Search for the cell housing the specified text and yield its [x, y] center coordinate. 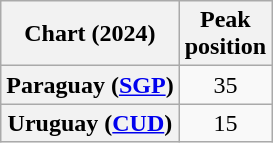
Paraguay (SGP) [90, 85]
Peakposition [225, 34]
Chart (2024) [90, 34]
Uruguay (CUD) [90, 123]
15 [225, 123]
35 [225, 85]
